Return (x, y) of the center of cell containing provided text 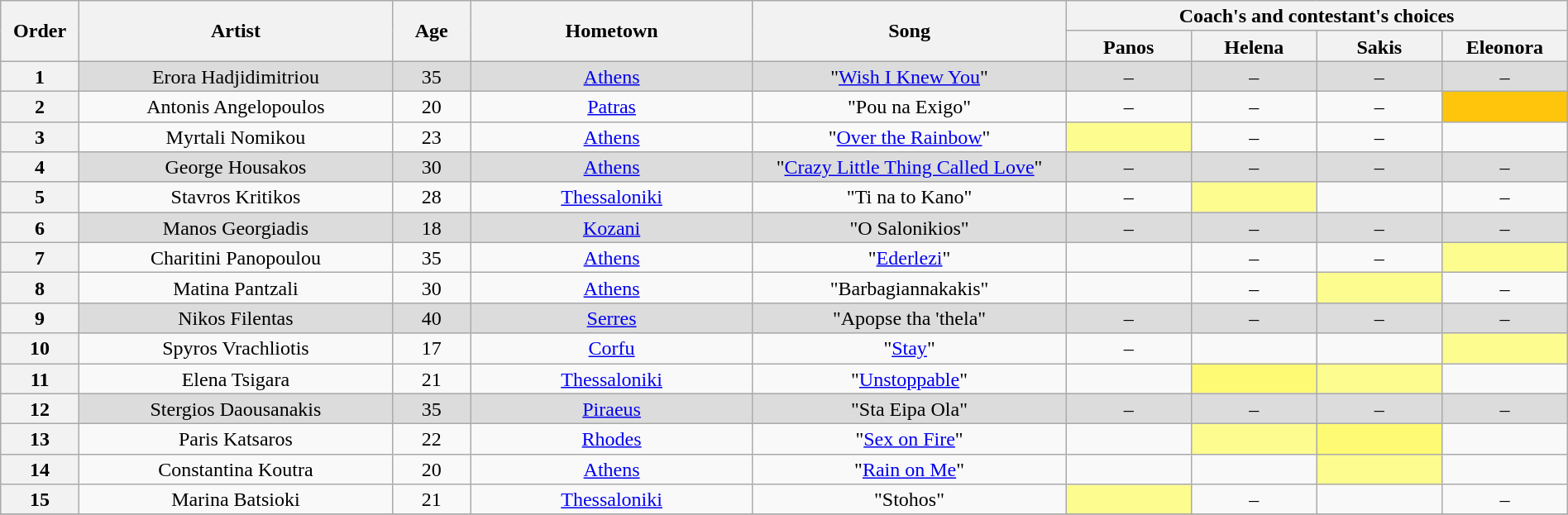
"Ti na to Kano" (910, 197)
17 (432, 349)
14 (40, 470)
George Housakos (235, 167)
Erora Hadjidimitriou (235, 76)
Spyros Vrachliotis (235, 349)
15 (40, 499)
1 (40, 76)
Rhodes (612, 440)
Order (40, 31)
Manos Georgiadis (235, 228)
"Ederlezi" (910, 258)
Piraeus (612, 408)
"Over the Rainbow" (910, 137)
10 (40, 349)
Hometown (612, 31)
2 (40, 106)
40 (432, 317)
"Crazy Little Thing Called Love" (910, 167)
Song (910, 31)
4 (40, 167)
Coach's and contestant's choices (1317, 17)
9 (40, 317)
Serres (612, 317)
"Sex on Fire" (910, 440)
Charitini Panopoulou (235, 258)
Constantina Koutra (235, 470)
"Stohos" (910, 499)
Kozani (612, 228)
"Barbagiannakakis" (910, 288)
"Pou na Exigo" (910, 106)
Elena Tsigara (235, 379)
3 (40, 137)
7 (40, 258)
Helena (1255, 46)
"O Salonikios" (910, 228)
"Apopse tha 'thela" (910, 317)
"Sta Eipa Ola" (910, 408)
13 (40, 440)
Matina Pantzali (235, 288)
Artist (235, 31)
Patras (612, 106)
Myrtali Nomikou (235, 137)
"Unstoppable" (910, 379)
Sakis (1379, 46)
"Wish I Knew You" (910, 76)
Panos (1129, 46)
28 (432, 197)
Paris Katsaros (235, 440)
Stergios Daousanakis (235, 408)
Age (432, 31)
Eleonora (1505, 46)
"Stay" (910, 349)
"Rain on Me" (910, 470)
Antonis Angelopoulos (235, 106)
22 (432, 440)
8 (40, 288)
Nikos Filentas (235, 317)
11 (40, 379)
Stavros Kritikos (235, 197)
6 (40, 228)
12 (40, 408)
Marina Batsioki (235, 499)
18 (432, 228)
Corfu (612, 349)
5 (40, 197)
23 (432, 137)
